Provide the [X, Y] coordinate of the cell's center where the given text is located.  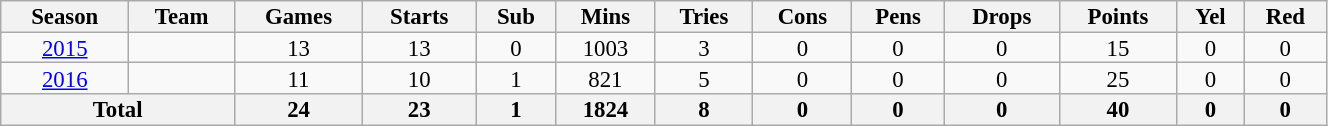
10 [420, 78]
Team [182, 16]
24 [299, 110]
8 [704, 110]
2015 [65, 48]
Starts [420, 16]
40 [1118, 110]
Pens [898, 16]
3 [704, 48]
25 [1118, 78]
821 [606, 78]
Cons [802, 16]
Red [1285, 16]
5 [704, 78]
Tries [704, 16]
15 [1118, 48]
Total [118, 110]
Points [1118, 16]
Sub [516, 16]
1824 [606, 110]
11 [299, 78]
Games [299, 16]
Season [65, 16]
23 [420, 110]
Yel [1211, 16]
Mins [606, 16]
Drops [1002, 16]
2016 [65, 78]
1003 [606, 48]
